Provide the [X, Y] coordinate of the cell's center where the given text is located.  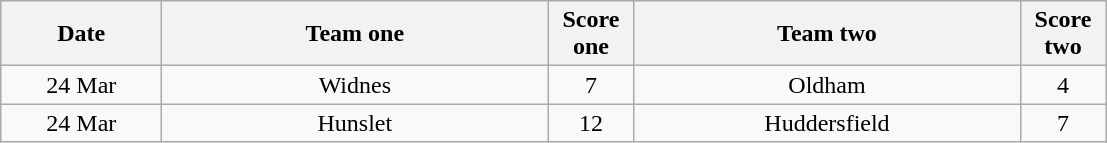
Date [82, 34]
Team two [827, 34]
Huddersfield [827, 123]
Oldham [827, 85]
Team one [355, 34]
Hunslet [355, 123]
Widnes [355, 85]
Score one [591, 34]
4 [1063, 85]
12 [591, 123]
Score two [1063, 34]
